Search for the cell housing the specified text and yield its (X, Y) center coordinate. 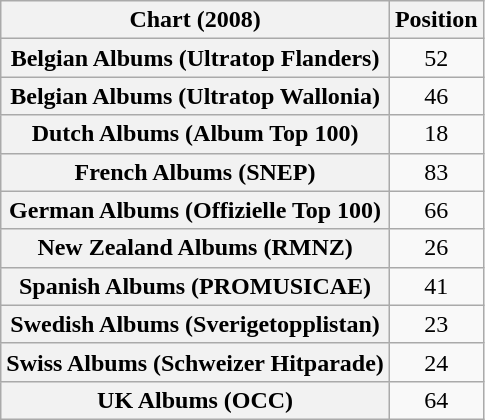
German Albums (Offizielle Top 100) (196, 210)
24 (436, 362)
New Zealand Albums (RMNZ) (196, 248)
23 (436, 324)
26 (436, 248)
Dutch Albums (Album Top 100) (196, 134)
83 (436, 172)
Position (436, 20)
Swedish Albums (Sverigetopplistan) (196, 324)
46 (436, 96)
Spanish Albums (PROMUSICAE) (196, 286)
52 (436, 58)
Belgian Albums (Ultratop Flanders) (196, 58)
Belgian Albums (Ultratop Wallonia) (196, 96)
Chart (2008) (196, 20)
18 (436, 134)
41 (436, 286)
Swiss Albums (Schweizer Hitparade) (196, 362)
64 (436, 400)
66 (436, 210)
UK Albums (OCC) (196, 400)
French Albums (SNEP) (196, 172)
